For the text-containing cell, return its midpoint in (x, y) coordinate format. 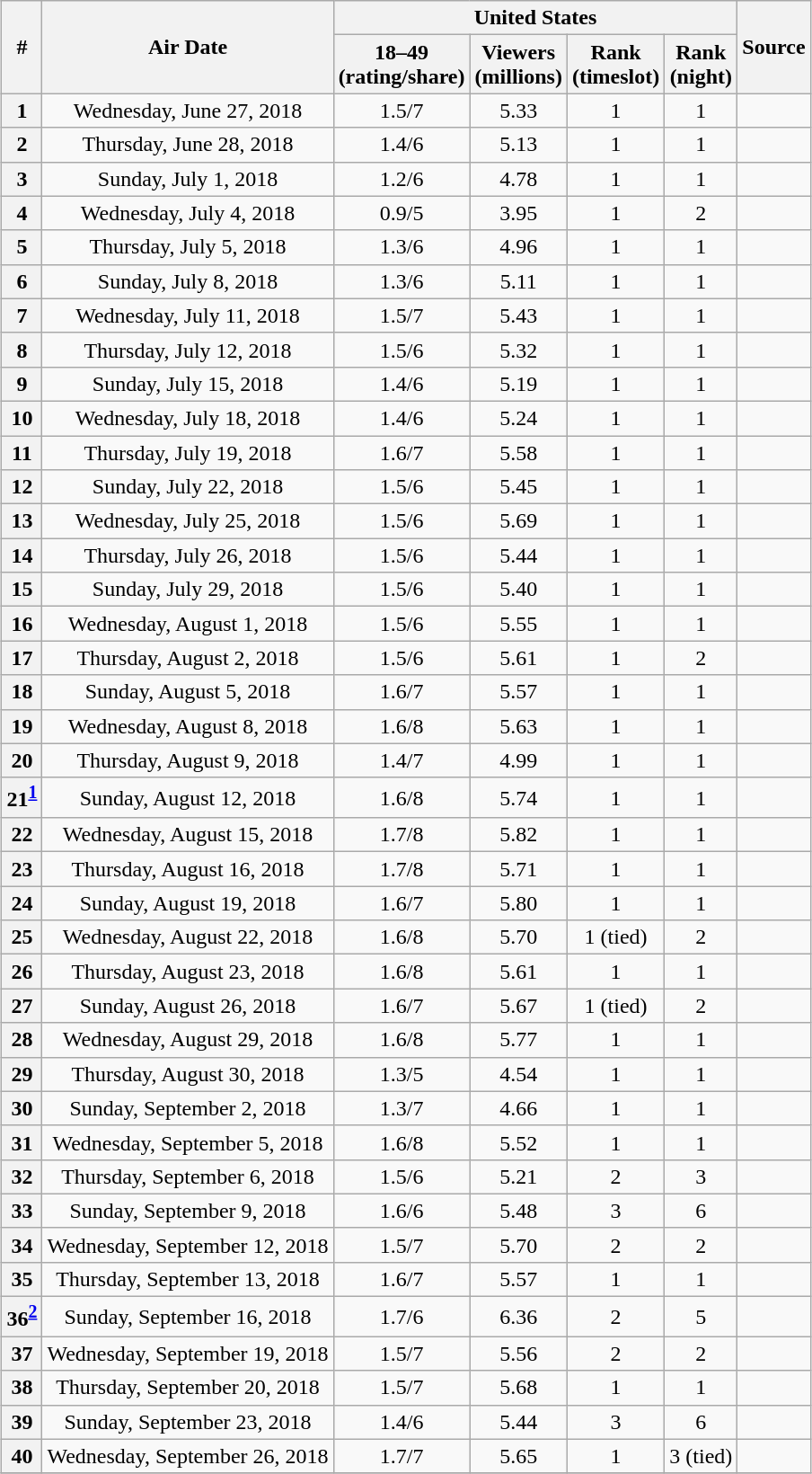
5.19 (518, 384)
5.32 (518, 350)
Sunday, September 2, 2018 (188, 1108)
Rank(night) (701, 65)
27 (22, 1006)
Wednesday, September 5, 2018 (188, 1142)
19 (22, 726)
1.7/6 (402, 1318)
5.58 (518, 452)
Wednesday, July 18, 2018 (188, 418)
5.40 (518, 590)
23 (22, 869)
Wednesday, September 26, 2018 (188, 1456)
22 (22, 835)
25 (22, 937)
4.96 (518, 247)
Sunday, July 1, 2018 (188, 179)
12 (22, 487)
6.36 (518, 1318)
Wednesday, June 27, 2018 (188, 111)
Wednesday, July 11, 2018 (188, 315)
20 (22, 760)
Sunday, September 23, 2018 (188, 1422)
Wednesday, July 4, 2018 (188, 213)
5.21 (518, 1177)
Thursday, July 26, 2018 (188, 555)
Sunday, July 8, 2018 (188, 281)
3 (tied) (701, 1456)
Wednesday, July 25, 2018 (188, 521)
5.74 (518, 798)
Wednesday, August 29, 2018 (188, 1040)
5.68 (518, 1388)
Sunday, September 9, 2018 (188, 1211)
5.65 (518, 1456)
Thursday, August 30, 2018 (188, 1074)
7 (22, 315)
13 (22, 521)
26 (22, 972)
15 (22, 590)
5.11 (518, 281)
Sunday, September 16, 2018 (188, 1318)
9 (22, 384)
Source (774, 47)
Thursday, June 28, 2018 (188, 145)
Sunday, July 22, 2018 (188, 487)
Thursday, August 23, 2018 (188, 972)
40 (22, 1456)
30 (22, 1108)
1.4/7 (402, 760)
Sunday, July 29, 2018 (188, 590)
10 (22, 418)
1.6/6 (402, 1211)
8 (22, 350)
4.66 (518, 1108)
Sunday, July 15, 2018 (188, 384)
5.52 (518, 1142)
39 (22, 1422)
4 (22, 213)
4.54 (518, 1074)
Thursday, September 20, 2018 (188, 1388)
38 (22, 1388)
5.55 (518, 624)
3.95 (518, 213)
Thursday, September 6, 2018 (188, 1177)
5.24 (518, 418)
5.71 (518, 869)
16 (22, 624)
28 (22, 1040)
Rank(timeslot) (615, 65)
Thursday, July 5, 2018 (188, 247)
1.3/7 (402, 1108)
5.45 (518, 487)
29 (22, 1074)
5.67 (518, 1006)
0.9/5 (402, 213)
34 (22, 1245)
Thursday, August 2, 2018 (188, 658)
5.48 (518, 1211)
United States (535, 18)
362 (22, 1318)
5.80 (518, 903)
5.56 (518, 1354)
Thursday, August 16, 2018 (188, 869)
11 (22, 452)
4.99 (518, 760)
Thursday, August 9, 2018 (188, 760)
5.82 (518, 835)
5.13 (518, 145)
31 (22, 1142)
Wednesday, August 15, 2018 (188, 835)
5.43 (518, 315)
18 (22, 692)
Thursday, July 19, 2018 (188, 452)
5.63 (518, 726)
211 (22, 798)
Air Date (188, 47)
Sunday, August 26, 2018 (188, 1006)
Wednesday, August 8, 2018 (188, 726)
1.7/7 (402, 1456)
24 (22, 903)
14 (22, 555)
35 (22, 1279)
1.2/6 (402, 179)
Thursday, July 12, 2018 (188, 350)
Viewers(millions) (518, 65)
37 (22, 1354)
Sunday, August 5, 2018 (188, 692)
5.69 (518, 521)
18–49(rating/share) (402, 65)
5.77 (518, 1040)
Sunday, August 19, 2018 (188, 903)
4.78 (518, 179)
Wednesday, August 22, 2018 (188, 937)
Wednesday, August 1, 2018 (188, 624)
1.3/5 (402, 1074)
Wednesday, September 19, 2018 (188, 1354)
17 (22, 658)
Wednesday, September 12, 2018 (188, 1245)
33 (22, 1211)
# (22, 47)
32 (22, 1177)
Sunday, August 12, 2018 (188, 798)
5.33 (518, 111)
Thursday, September 13, 2018 (188, 1279)
